Extract the [X, Y] coordinate from the center of the cell holding the provided text.  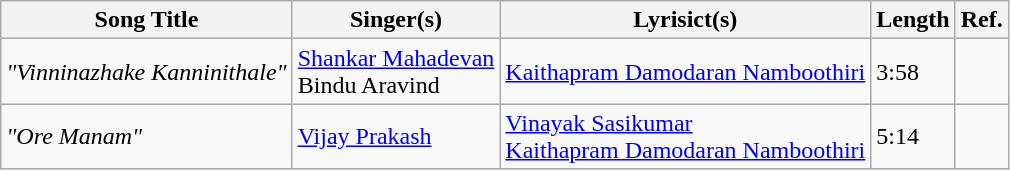
"Vinninazhake Kanninithale" [146, 72]
Shankar MahadevanBindu Aravind [396, 72]
Song Title [146, 20]
Vinayak SasikumarKaithapram Damodaran Namboothiri [686, 136]
"Ore Manam" [146, 136]
Vijay Prakash [396, 136]
Singer(s) [396, 20]
5:14 [913, 136]
Kaithapram Damodaran Namboothiri [686, 72]
Length [913, 20]
Ref. [982, 20]
3:58 [913, 72]
Lyrisict(s) [686, 20]
